Search for the cell housing the specified text and yield its (x, y) center coordinate. 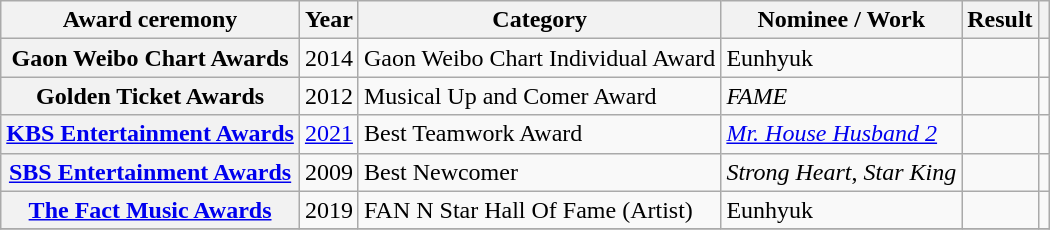
Mr. House Husband 2 (842, 134)
2021 (328, 134)
KBS Entertainment Awards (150, 134)
Award ceremony (150, 20)
Musical Up and Comer Award (539, 96)
Strong Heart, Star King (842, 172)
SBS Entertainment Awards (150, 172)
The Fact Music Awards (150, 210)
2014 (328, 58)
Best Newcomer (539, 172)
Year (328, 20)
FAME (842, 96)
Nominee / Work (842, 20)
FAN N Star Hall Of Fame (Artist) (539, 210)
2012 (328, 96)
Golden Ticket Awards (150, 96)
Gaon Weibo Chart Individual Award (539, 58)
Result (1000, 20)
2009 (328, 172)
Category (539, 20)
Gaon Weibo Chart Awards (150, 58)
Best Teamwork Award (539, 134)
2019 (328, 210)
